Return the (x, y) coordinate for the center point of the cell that contains the specified text.  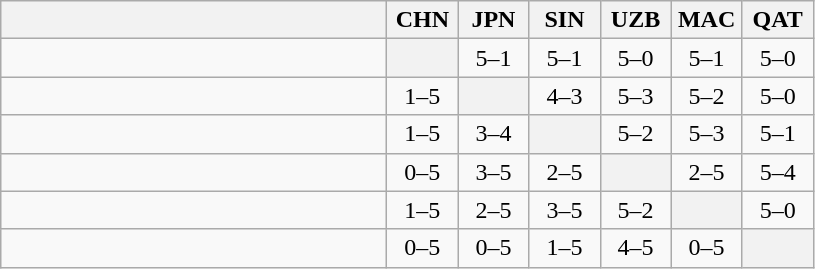
5–4 (778, 172)
4–3 (564, 96)
SIN (564, 20)
JPN (494, 20)
4–5 (636, 248)
QAT (778, 20)
MAC (706, 20)
UZB (636, 20)
CHN (422, 20)
3–4 (494, 134)
